Detect which cell encompasses the target text, then output its (X, Y) center coordinate. 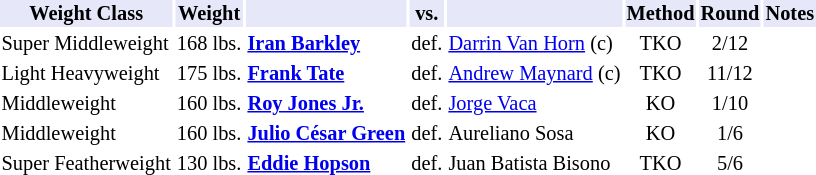
Round (730, 14)
Weight (209, 14)
Darrin Van Horn (c) (534, 44)
vs. (427, 14)
Jorge Vaca (534, 104)
Andrew Maynard (c) (534, 74)
Notes (790, 14)
1/10 (730, 104)
Aureliano Sosa (534, 134)
Weight Class (86, 14)
Iran Barkley (326, 44)
168 lbs. (209, 44)
2/12 (730, 44)
Julio César Green (326, 134)
Super Middleweight (86, 44)
Frank Tate (326, 74)
Light Heavyweight (86, 74)
11/12 (730, 74)
1/6 (730, 134)
175 lbs. (209, 74)
Method (660, 14)
Roy Jones Jr. (326, 104)
